Pinpoint the cell where the given text exists, returning its [X, Y] midpoint coordinate. 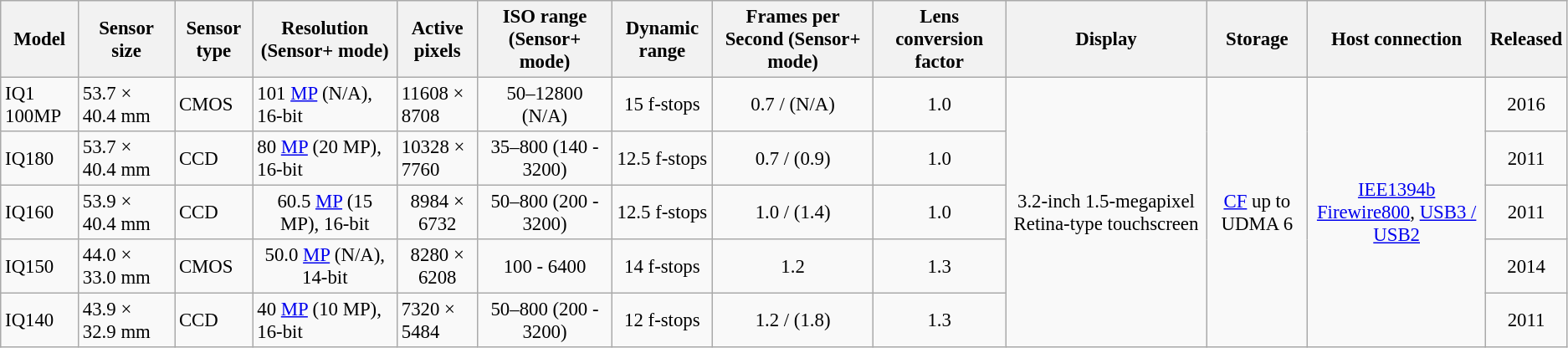
IQ150 [40, 266]
100 - 6400 [545, 266]
7320 × 5484 [438, 321]
60.5 MP (15 MP), 16-bit [325, 212]
101 MP (N/A), 16-bit [325, 105]
IEE1394b Firewire800, USB3 / USB2 [1397, 212]
Sensor type [214, 39]
1.2 / (1.8) [793, 321]
1.2 [793, 266]
80 MP (20 MP), 16-bit [325, 159]
40 MP (10 MP), 16-bit [325, 321]
Dynamic range [662, 39]
53.9 × 40.4 mm [127, 212]
ISO range (Sensor+ mode) [545, 39]
15 f-stops [662, 105]
43.9 × 32.9 mm [127, 321]
2014 [1526, 266]
Resolution (Sensor+ mode) [325, 39]
8280 × 6208 [438, 266]
IQ140 [40, 321]
2016 [1526, 105]
IQ1 100MP [40, 105]
3.2-inch 1.5-megapixel Retina-type touchscreen [1106, 212]
IQ180 [40, 159]
Sensor size [127, 39]
Frames per Second (Sensor+ mode) [793, 39]
0.7 / (N/A) [793, 105]
Model [40, 39]
1.0 / (1.4) [793, 212]
50.0 MP (N/A), 14-bit [325, 266]
Display [1106, 39]
8984 × 6732 [438, 212]
Released [1526, 39]
11608 × 8708 [438, 105]
35–800 (140 - 3200) [545, 159]
CF up to UDMA 6 [1257, 212]
12 f-stops [662, 321]
Host connection [1397, 39]
50–12800 (N/A) [545, 105]
Storage [1257, 39]
Lens conversion factor [940, 39]
IQ160 [40, 212]
44.0 × 33.0 mm [127, 266]
14 f-stops [662, 266]
0.7 / (0.9) [793, 159]
Active pixels [438, 39]
10328 × 7760 [438, 159]
